Determine the [x, y] coordinate at the center of the cell enclosing the given text.  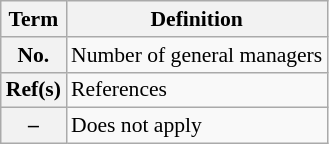
Term [34, 19]
Does not apply [196, 126]
Number of general managers [196, 55]
Definition [196, 19]
Ref(s) [34, 90]
– [34, 126]
References [196, 90]
No. [34, 55]
